Output the (X, Y) coordinate of the center of the cell containing the given text.  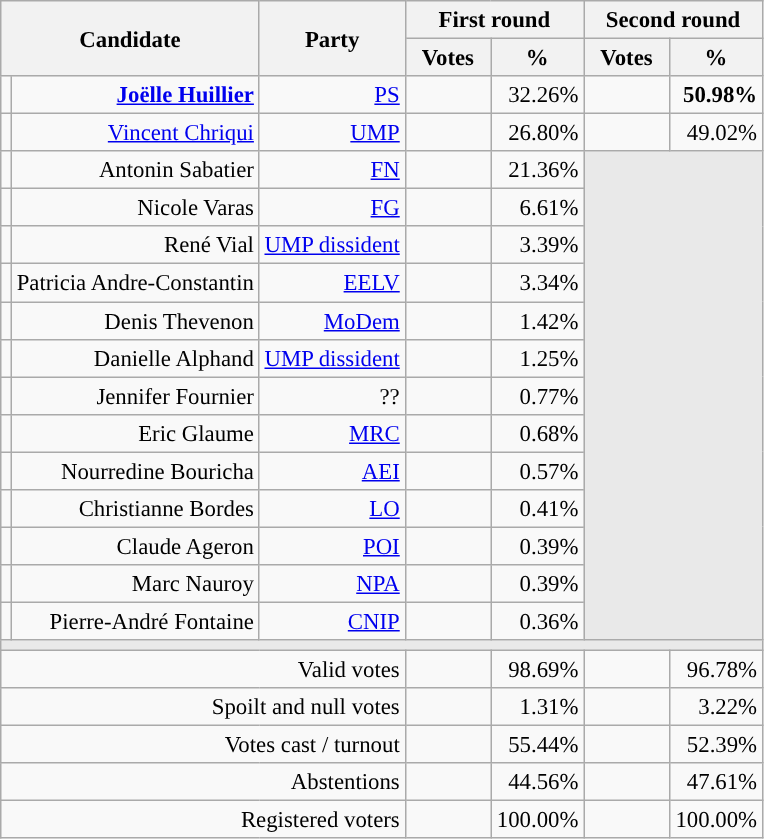
Spoilt and null votes (203, 707)
1.31% (538, 707)
3.34% (538, 283)
Votes cast / turnout (203, 745)
Joëlle Huillier (135, 95)
Christianne Bordes (135, 509)
FG (332, 208)
Denis Thevenon (135, 321)
Valid votes (203, 670)
?? (332, 396)
Antonin Sabatier (135, 170)
EELV (332, 283)
1.42% (538, 321)
First round (494, 20)
Party (332, 38)
Jennifer Fournier (135, 396)
UMP (332, 133)
26.80% (538, 133)
Second round (674, 20)
Abstentions (203, 782)
POI (332, 546)
1.25% (538, 358)
Pierre-André Fontaine (135, 621)
PS (332, 95)
Eric Glaume (135, 433)
Nourredine Bouricha (135, 471)
32.26% (538, 95)
MoDem (332, 321)
96.78% (716, 670)
49.02% (716, 133)
Claude Ageron (135, 546)
3.39% (538, 245)
0.57% (538, 471)
44.56% (538, 782)
AEI (332, 471)
98.69% (538, 670)
Nicole Varas (135, 208)
Danielle Alphand (135, 358)
NPA (332, 584)
0.68% (538, 433)
Candidate (130, 38)
CNIP (332, 621)
52.39% (716, 745)
0.41% (538, 509)
3.22% (716, 707)
6.61% (538, 208)
47.61% (716, 782)
Vincent Chriqui (135, 133)
Registered voters (203, 820)
MRC (332, 433)
René Vial (135, 245)
Marc Nauroy (135, 584)
55.44% (538, 745)
0.77% (538, 396)
0.36% (538, 621)
FN (332, 170)
LO (332, 509)
50.98% (716, 95)
Patricia Andre-Constantin (135, 283)
21.36% (538, 170)
